From the cell containing the given text, extract its center point as (x, y) coordinate. 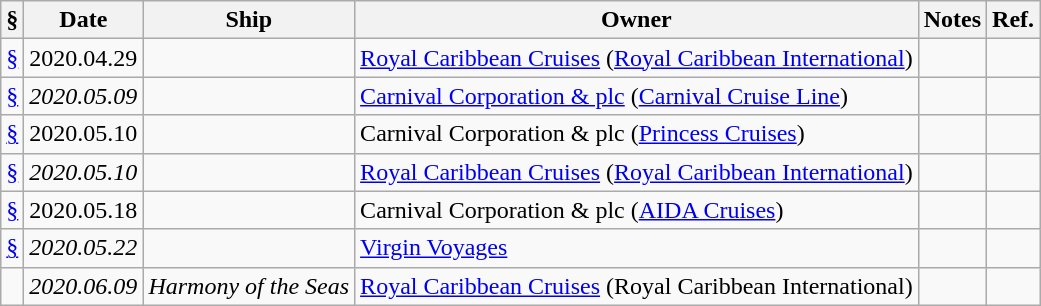
Virgin Voyages (637, 248)
Harmony of the Seas (249, 286)
Date (84, 20)
2020.06.09 (84, 286)
Carnival Corporation & plc (Carnival Cruise Line) (637, 96)
Ship (249, 20)
Owner (637, 20)
2020.05.18 (84, 210)
2020.05.09 (84, 96)
Ref. (1014, 20)
Notes (952, 20)
2020.05.22 (84, 248)
2020.04.29 (84, 58)
Carnival Corporation & plc (Princess Cruises) (637, 134)
Carnival Corporation & plc (AIDA Cruises) (637, 210)
